Find where the given text appears and provide that cell's center as (x, y) coordinate. 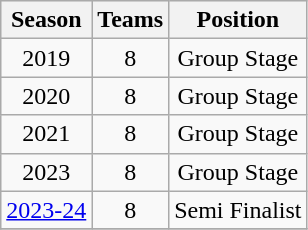
Semi Finalist (238, 210)
2020 (46, 96)
2023 (46, 172)
2023-24 (46, 210)
Season (46, 20)
Teams (130, 20)
2021 (46, 134)
Position (238, 20)
2019 (46, 58)
